Determine the (X, Y) coordinate at the center of the cell enclosing the given text.  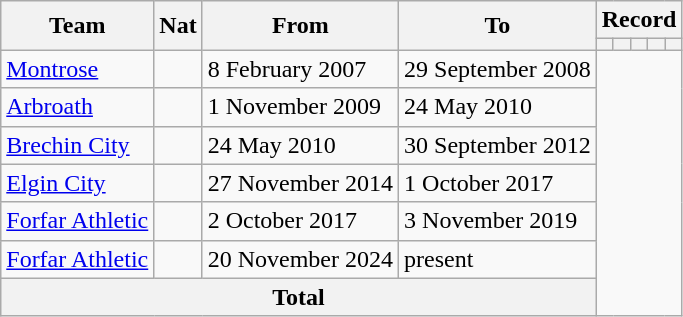
1 November 2009 (300, 107)
Nat (178, 26)
Record (639, 20)
29 September 2008 (498, 69)
Elgin City (78, 183)
To (498, 26)
8 February 2007 (300, 69)
3 November 2019 (498, 221)
1 October 2017 (498, 183)
Brechin City (78, 145)
Team (78, 26)
Montrose (78, 69)
Total (298, 297)
present (498, 259)
30 September 2012 (498, 145)
20 November 2024 (300, 259)
From (300, 26)
Arbroath (78, 107)
2 October 2017 (300, 221)
27 November 2014 (300, 183)
